Extract the [X, Y] coordinate from the center of the cell holding the provided text.  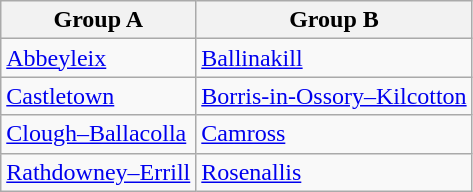
Borris-in-Ossory–Kilcotton [334, 96]
Rosenallis [334, 172]
Group B [334, 20]
Camross [334, 134]
Castletown [98, 96]
Group A [98, 20]
Abbeyleix [98, 58]
Clough–Ballacolla [98, 134]
Rathdowney–Errill [98, 172]
Ballinakill [334, 58]
